Provide the [X, Y] coordinate of the cell's center where the given text is located.  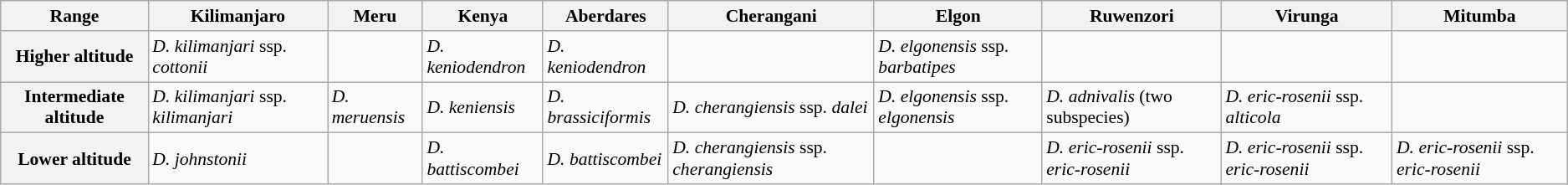
Kilimanjaro [237, 16]
Cherangani [771, 16]
D. kilimanjari ssp. kilimanjari [237, 107]
Mitumba [1480, 16]
Aberdares [605, 16]
Higher altitude [74, 57]
Intermediate altitude [74, 107]
D. eric-rosenii ssp. alticola [1306, 107]
D. johnstonii [237, 159]
D. brassiciformis [605, 107]
Elgon [958, 16]
D. keniensis [483, 107]
D. cherangiensis ssp. dalei [771, 107]
D. elgonensis ssp. elgonensis [958, 107]
Kenya [483, 16]
D. elgonensis ssp. barbatipes [958, 57]
D. cherangiensis ssp. cherangiensis [771, 159]
Ruwenzori [1131, 16]
Virunga [1306, 16]
Meru [375, 16]
D. kilimanjari ssp. cottonii [237, 57]
Range [74, 16]
Lower altitude [74, 159]
D. adnivalis (two subspecies) [1131, 107]
D. meruensis [375, 107]
